Pinpoint the cell where the given text exists, returning its (x, y) midpoint coordinate. 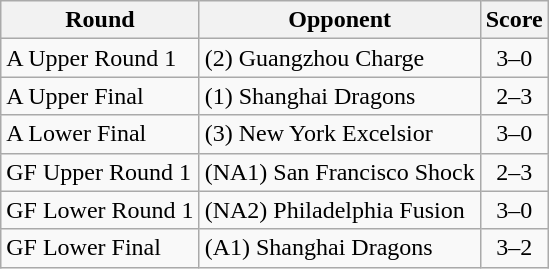
A Upper Final (100, 96)
(2) Guangzhou Charge (340, 58)
A Upper Round 1 (100, 58)
A Lower Final (100, 134)
(NA1) San Francisco Shock (340, 172)
(1) Shanghai Dragons (340, 96)
GF Lower Round 1 (100, 210)
3–2 (514, 248)
Score (514, 20)
GF Lower Final (100, 248)
Round (100, 20)
(A1) Shanghai Dragons (340, 248)
(3) New York Excelsior (340, 134)
GF Upper Round 1 (100, 172)
Opponent (340, 20)
(NA2) Philadelphia Fusion (340, 210)
